Return [X, Y] of the center of cell containing provided text 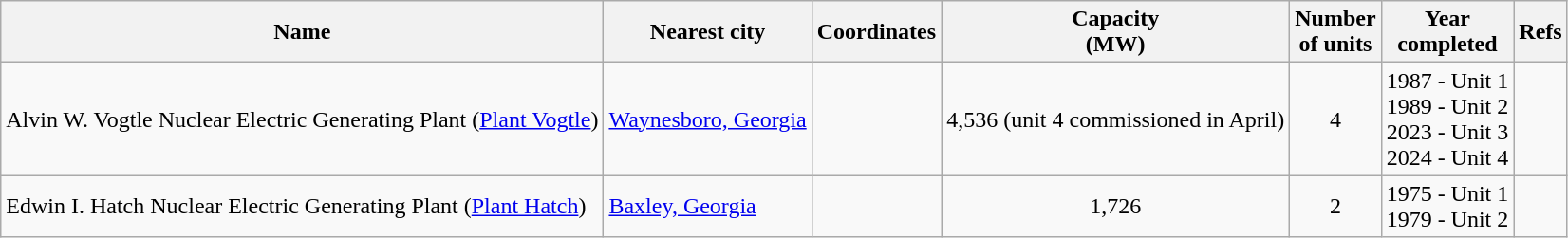
2 [1335, 207]
Alvin W. Vogtle Nuclear Electric Generating Plant (Plant Vogtle) [302, 119]
Refs [1540, 32]
Waynesboro, Georgia [708, 119]
4 [1335, 119]
Coordinates [876, 32]
Numberof units [1335, 32]
Name [302, 32]
1975 - Unit 11979 - Unit 2 [1447, 207]
4,536 (unit 4 commissioned in April) [1116, 119]
Baxley, Georgia [708, 207]
1,726 [1116, 207]
Capacity(MW) [1116, 32]
1987 - Unit 11989 - Unit 22023 - Unit 3 2024 - Unit 4 [1447, 119]
Edwin I. Hatch Nuclear Electric Generating Plant (Plant Hatch) [302, 207]
Nearest city [708, 32]
Yearcompleted [1447, 32]
